From the cell containing the given text, extract its center point as [x, y] coordinate. 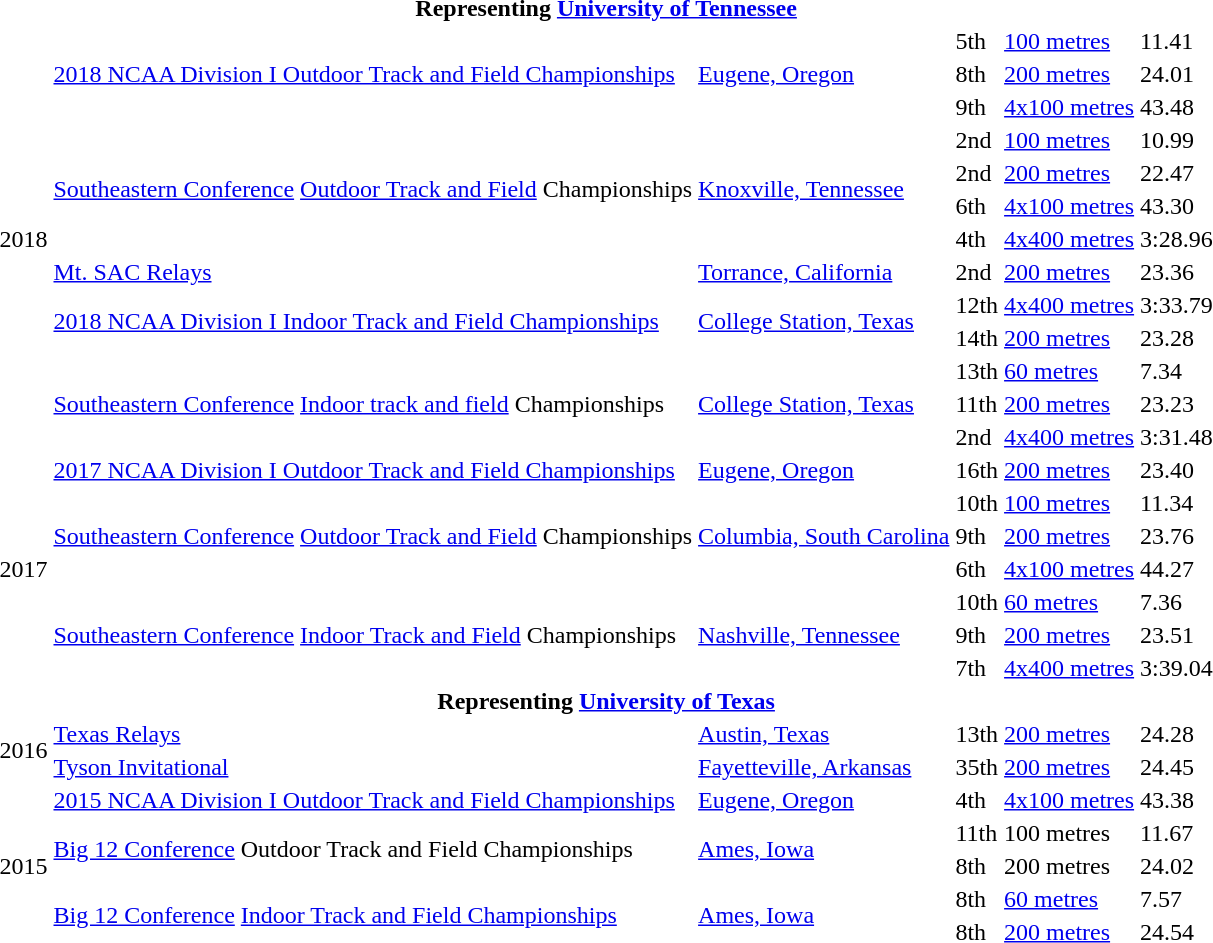
Southeastern Conference Indoor Track and Field Championships [373, 635]
Nashville, Tennessee [824, 635]
2017 NCAA Division I Outdoor Track and Field Championships [373, 470]
Southeastern Conference Indoor track and field Championships [373, 404]
14th [977, 338]
Big 12 Conference Outdoor Track and Field Championships [373, 850]
35th [977, 767]
5th [977, 41]
2018 NCAA Division I Indoor Track and Field Championships [373, 322]
Mt. SAC Relays [373, 272]
Austin, Texas [824, 734]
Texas Relays [373, 734]
Fayetteville, Arkansas [824, 767]
Torrance, California [824, 272]
7th [977, 668]
2015 NCAA Division I Outdoor Track and Field Championships [373, 800]
16th [977, 470]
2018 NCAA Division I Outdoor Track and Field Championships [373, 74]
Ames, Iowa [824, 850]
Columbia, South Carolina [824, 536]
Tyson Invitational [373, 767]
12th [977, 305]
Knoxville, Tennessee [824, 190]
